Find where the given text appears and provide that cell's center as [x, y] coordinate. 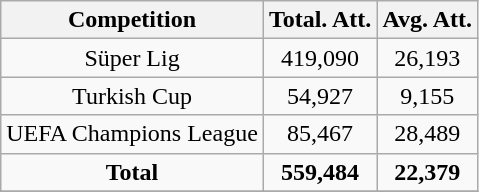
Avg. Att. [428, 20]
Competition [132, 20]
Süper Lig [132, 58]
22,379 [428, 172]
Total. Att. [320, 20]
85,467 [320, 134]
Total [132, 172]
Turkish Cup [132, 96]
9,155 [428, 96]
UEFA Champions League [132, 134]
559,484 [320, 172]
28,489 [428, 134]
26,193 [428, 58]
419,090 [320, 58]
54,927 [320, 96]
